Extract the [x, y] coordinate from the center of the cell holding the provided text.  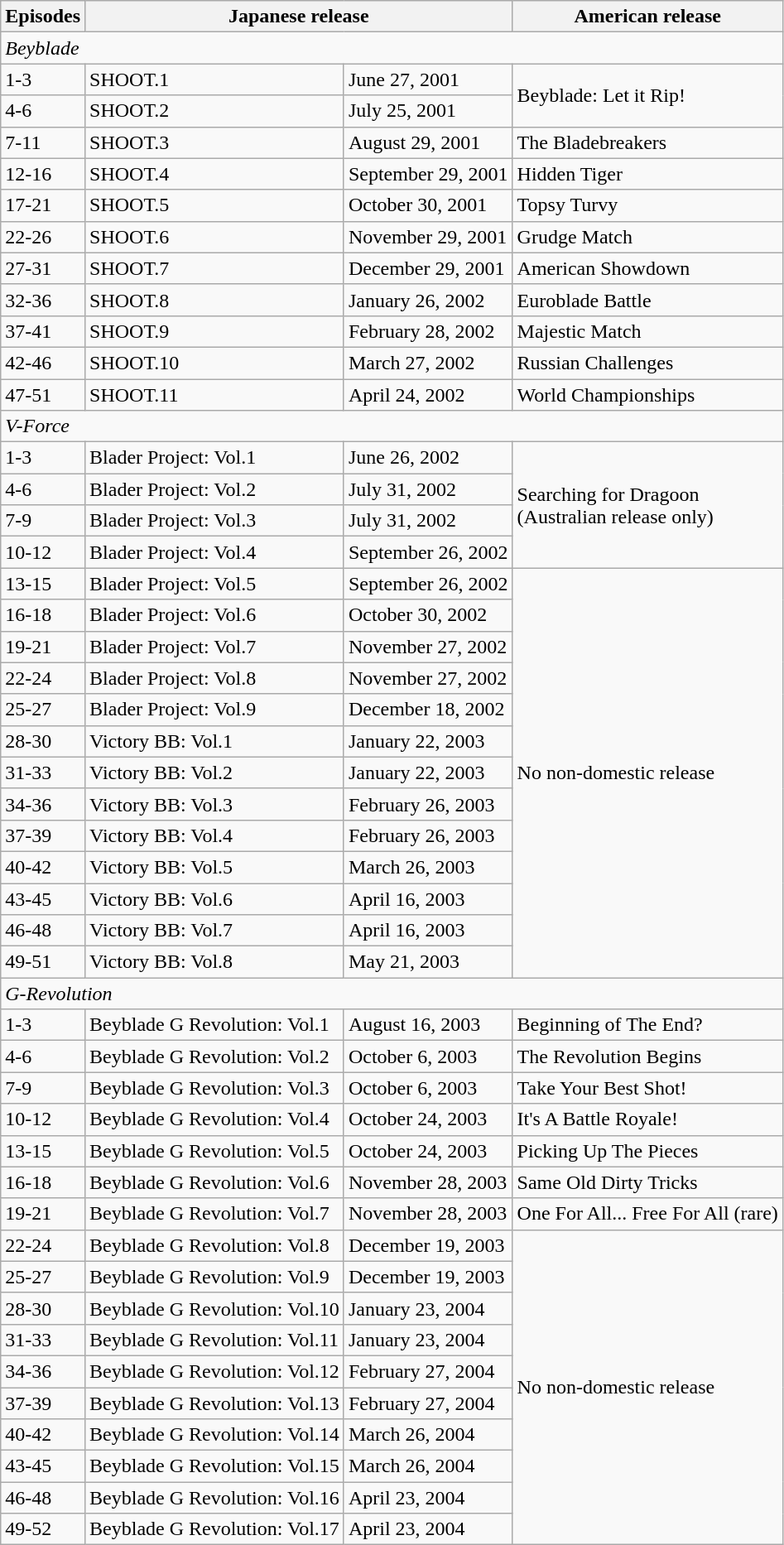
August 29, 2001 [428, 142]
49-52 [43, 1529]
Blader Project: Vol.4 [215, 552]
American Showdown [647, 268]
47-51 [43, 395]
Picking Up The Pieces [647, 1151]
22-26 [43, 237]
SHOOT.2 [215, 111]
Blader Project: Vol.9 [215, 710]
Grudge Match [647, 237]
Victory BB: Vol.2 [215, 772]
September 29, 2001 [428, 174]
Beyblade G Revolution: Vol.2 [215, 1056]
Searching for Dragoon(Australian release only) [647, 505]
Blader Project: Vol.6 [215, 615]
It's A Battle Royale! [647, 1119]
Blader Project: Vol.3 [215, 521]
Beyblade G Revolution: Vol.13 [215, 1403]
Victory BB: Vol.1 [215, 741]
SHOOT.3 [215, 142]
Beyblade: Let it Rip! [647, 95]
December 18, 2002 [428, 710]
SHOOT.4 [215, 174]
Beyblade G Revolution: Vol.14 [215, 1435]
SHOOT.6 [215, 237]
Beyblade G Revolution: Vol.3 [215, 1088]
Beyblade G Revolution: Vol.16 [215, 1498]
The Revolution Begins [647, 1056]
42-46 [43, 363]
July 25, 2001 [428, 111]
Victory BB: Vol.4 [215, 835]
August 16, 2003 [428, 1025]
Beyblade G Revolution: Vol.7 [215, 1214]
49-51 [43, 962]
Beyblade G Revolution: Vol.5 [215, 1151]
June 27, 2001 [428, 79]
SHOOT.9 [215, 331]
Blader Project: Vol.1 [215, 458]
Beyblade G Revolution: Vol.1 [215, 1025]
October 30, 2002 [428, 615]
Victory BB: Vol.5 [215, 867]
April 24, 2002 [428, 395]
March 26, 2003 [428, 867]
Same Old Dirty Tricks [647, 1182]
Victory BB: Vol.7 [215, 931]
Beyblade G Revolution: Vol.12 [215, 1371]
Beyblade G Revolution: Vol.6 [215, 1182]
SHOOT.1 [215, 79]
June 26, 2002 [428, 458]
March 27, 2002 [428, 363]
February 28, 2002 [428, 331]
SHOOT.7 [215, 268]
17-21 [43, 205]
Topsy Turvy [647, 205]
Beyblade G Revolution: Vol.4 [215, 1119]
Victory BB: Vol.6 [215, 898]
G-Revolution [392, 994]
Take Your Best Shot! [647, 1088]
Beyblade [392, 48]
12-16 [43, 174]
Blader Project: Vol.5 [215, 584]
October 30, 2001 [428, 205]
Hidden Tiger [647, 174]
May 21, 2003 [428, 962]
V-Force [392, 426]
December 29, 2001 [428, 268]
The Bladebreakers [647, 142]
37-41 [43, 331]
Beyblade G Revolution: Vol.11 [215, 1340]
Majestic Match [647, 331]
Beyblade G Revolution: Vol.17 [215, 1529]
Blader Project: Vol.8 [215, 678]
7-11 [43, 142]
SHOOT.11 [215, 395]
Beyblade G Revolution: Vol.15 [215, 1466]
SHOOT.10 [215, 363]
SHOOT.5 [215, 205]
American release [647, 17]
Blader Project: Vol.7 [215, 647]
Beyblade G Revolution: Vol.9 [215, 1277]
Russian Challenges [647, 363]
Beginning of The End? [647, 1025]
27-31 [43, 268]
Blader Project: Vol.2 [215, 489]
Episodes [43, 17]
November 29, 2001 [428, 237]
Beyblade G Revolution: Vol.10 [215, 1308]
Beyblade G Revolution: Vol.8 [215, 1245]
January 26, 2002 [428, 300]
32-36 [43, 300]
One For All... Free For All (rare) [647, 1214]
Japanese release [300, 17]
Victory BB: Vol.8 [215, 962]
Victory BB: Vol.3 [215, 804]
World Championships [647, 395]
SHOOT.8 [215, 300]
Euroblade Battle [647, 300]
